From the cell containing the given text, extract its center point as (x, y) coordinate. 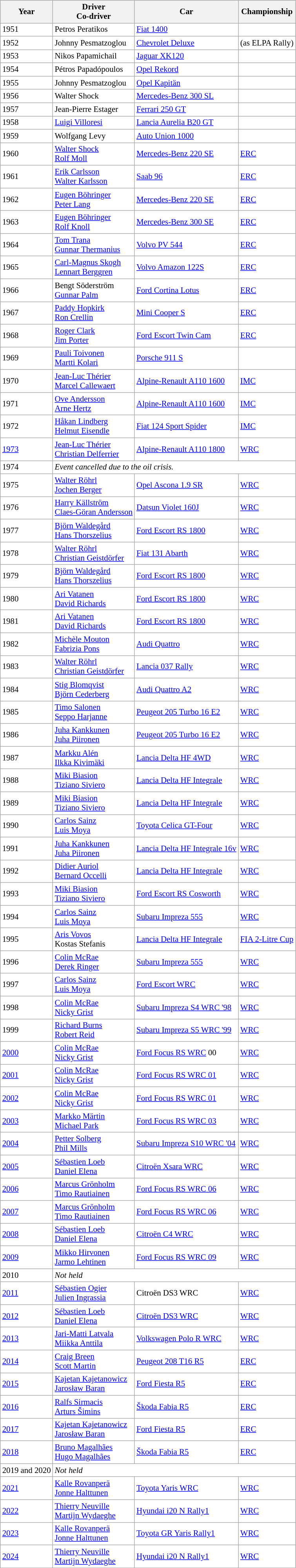
1986 (27, 735)
2022 (27, 1511)
Aris Vovos Kostas Stefanis (94, 939)
1961 (27, 177)
1972 (27, 426)
Richard Burns Robert Reid (94, 1030)
Luigi Villoresi (94, 122)
2008 (27, 1235)
Tom Trana Gunnar Thermanius (94, 245)
Markko Märtin Michael Park (94, 1121)
Year (27, 12)
(as ELPA Rally) (267, 43)
Erik Carlsson Walter Karlsson (94, 177)
Petter Solberg Phil Mills (94, 1144)
2005 (27, 1166)
2003 (27, 1121)
Volvo Amazon 122S (187, 267)
1953 (27, 56)
Porsche 911 S (187, 358)
Paddy Hopkirk Ron Crellin (94, 313)
Ford Focus RS WRC 09 (187, 1257)
2002 (27, 1098)
2023 (27, 1533)
Car (187, 12)
2018 (27, 1452)
1955 (27, 83)
Auto Union 1000 (187, 136)
1996 (27, 962)
2019 and 2020 (27, 1470)
Lancia 037 Rally (187, 667)
Roger Clark Jim Porter (94, 336)
1973 (27, 449)
Wolfgang Levy (94, 136)
1983 (27, 667)
Fiat 131 Abarth (187, 553)
Michèle Mouton Fabrizia Pons (94, 644)
Toyota GR Yaris Rally1 (187, 1533)
1974 (27, 467)
1954 (27, 69)
Saab 96 (187, 177)
1994 (27, 917)
Subaru Impreza S5 WRC '99 (187, 1030)
1998 (27, 1007)
Jean-Pierre Estager (94, 110)
1979 (27, 576)
1988 (27, 780)
2021 (27, 1488)
2014 (27, 1361)
Sébastien Ogier Julien Ingrassia (94, 1293)
1956 (27, 96)
DriverCo-driver (94, 12)
Lancia Aurelia B20 GT (187, 122)
1999 (27, 1030)
Pétros Papadópoulos (94, 69)
Jaguar XK120 (187, 56)
Ford Escort RS Cosworth (187, 894)
Mini Cooper S (187, 313)
2016 (27, 1407)
Lancia Delta HF 4WD (187, 758)
Ford Escort WRC (187, 985)
1981 (27, 621)
2011 (27, 1293)
Fiat 1400 (187, 29)
2015 (27, 1384)
Subaru Impreza S4 WRC '98 (187, 1007)
Citroën C4 WRC (187, 1235)
Mercedes-Benz 300 SE (187, 222)
Ferrari 250 GT (187, 110)
Ford Focus RS WRC 00 (187, 1053)
1971 (27, 404)
Peugeot 208 T16 R5 (187, 1361)
Chevrolet Deluxe (187, 43)
1993 (27, 894)
Subaru Impreza S10 WRC '04 (187, 1144)
Mercedes-Benz 300 SL (187, 96)
1997 (27, 985)
Event cancelled due to the oil crisis. (174, 467)
2004 (27, 1144)
Bruno Magalhães Hugo Magalhães (94, 1452)
Datsun Violet 160J (187, 508)
1990 (27, 826)
Jari-Matti Latvala Miikka Anttila (94, 1339)
1962 (27, 199)
Eugen Böhringer Rolf Knoll (94, 222)
1984 (27, 689)
1959 (27, 136)
Championship (267, 12)
FIA 2-Litre Cup (267, 939)
Audi Quattro (187, 644)
2012 (27, 1316)
Citroën Xsara WRC (187, 1166)
Ralfs Sirmacis Arturs Šimins (94, 1407)
Stig Blomqvist Björn Cederberg (94, 689)
2006 (27, 1189)
1970 (27, 381)
1964 (27, 245)
1960 (27, 154)
Volvo PV 544 (187, 245)
1965 (27, 267)
1977 (27, 530)
1952 (27, 43)
1966 (27, 290)
1992 (27, 871)
Petros Peratikos (94, 29)
1963 (27, 222)
Alpine-Renault A110 1800 (187, 449)
1980 (27, 599)
1991 (27, 848)
2017 (27, 1429)
Ford Cortina Lotus (187, 290)
1985 (27, 712)
Jean-Luc Thérier Christian Delferrier (94, 449)
2000 (27, 1053)
1989 (27, 803)
Bengt Söderström Gunnar Palm (94, 290)
Didier Auriol Bernard Occelli (94, 871)
1995 (27, 939)
1975 (27, 485)
Ove Andersson Arne Hertz (94, 404)
Toyota Celica GT-Four (187, 826)
Opel Ascona 1.9 SR (187, 485)
1967 (27, 313)
2010 (27, 1275)
Ford Escort Twin Cam (187, 336)
Nikos Papamichail (94, 56)
Opel Rekord (187, 69)
Jean-Luc Thérier Marcel Callewaert (94, 381)
2001 (27, 1076)
Pauli Toivonen Martti Kolari (94, 358)
1957 (27, 110)
Audi Quattro A2 (187, 689)
Timo Salonen Seppo Harjanne (94, 712)
Håkan Lindberg Helmut Eisendle (94, 426)
Walter Shock Rolf Moll (94, 154)
1976 (27, 508)
2013 (27, 1339)
Mikko Hirvonen Jarmo Lehtinen (94, 1257)
Harry Källström Claes-Göran Andersson (94, 508)
1958 (27, 122)
Opel Kapitän (187, 83)
1987 (27, 758)
1982 (27, 644)
Volkswagen Polo R WRC (187, 1339)
Ford Focus RS WRC 03 (187, 1121)
2007 (27, 1212)
1978 (27, 553)
Carl-Magnus Skogh Lennart Berggren (94, 267)
Toyota Yaris WRC (187, 1488)
Lancia Delta HF Integrale 16v (187, 848)
2009 (27, 1257)
Colin McRae Derek Ringer (94, 962)
Fiat 124 Sport Spider (187, 426)
Markku Alén Ilkka Kivimäki (94, 758)
Walter Shock (94, 96)
Walter Röhrl Jochen Berger (94, 485)
2024 (27, 1556)
1951 (27, 29)
Craig Breen Scott Martin (94, 1361)
1969 (27, 358)
1968 (27, 336)
Eugen Böhringer Peter Lang (94, 199)
